Find where the given text appears and provide that cell's center as [X, Y] coordinate. 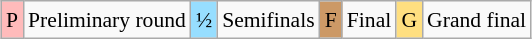
Preliminary round [107, 20]
F [331, 20]
½ [204, 20]
P [12, 20]
G [409, 20]
Semifinals [268, 20]
Final [370, 20]
Grand final [476, 20]
